Detect which cell encompasses the target text, then output its (X, Y) center coordinate. 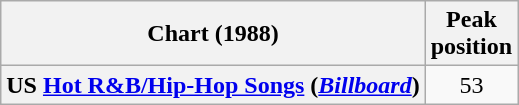
US Hot R&B/Hip-Hop Songs (Billboard) (213, 85)
Peakposition (471, 34)
53 (471, 85)
Chart (1988) (213, 34)
